Find where the given text appears and provide that cell's center as (x, y) coordinate. 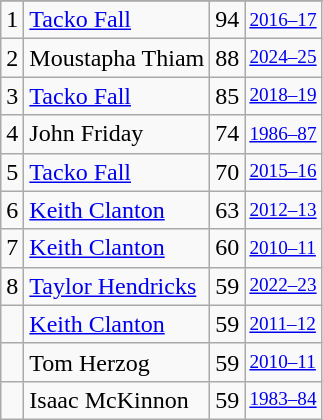
70 (228, 172)
2011–12 (283, 324)
5 (12, 172)
94 (228, 20)
Isaac McKinnon (117, 400)
1986–87 (283, 134)
2018–19 (283, 96)
1 (12, 20)
63 (228, 210)
Tom Herzog (117, 362)
2012–13 (283, 210)
74 (228, 134)
2016–17 (283, 20)
85 (228, 96)
2022–23 (283, 286)
2 (12, 58)
4 (12, 134)
7 (12, 248)
2024–25 (283, 58)
2015–16 (283, 172)
8 (12, 286)
3 (12, 96)
Taylor Hendricks (117, 286)
88 (228, 58)
60 (228, 248)
6 (12, 210)
John Friday (117, 134)
1983–84 (283, 400)
Moustapha Thiam (117, 58)
